Return (X, Y) of the center of cell containing provided text 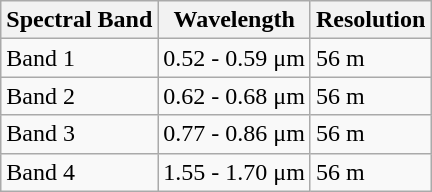
Band 2 (80, 96)
Band 4 (80, 172)
0.52 - 0.59 μm (234, 58)
Band 1 (80, 58)
Wavelength (234, 20)
0.62 - 0.68 μm (234, 96)
1.55 - 1.70 μm (234, 172)
Resolution (370, 20)
0.77 - 0.86 μm (234, 134)
Spectral Band (80, 20)
Band 3 (80, 134)
